Search for the cell housing the specified text and yield its (X, Y) center coordinate. 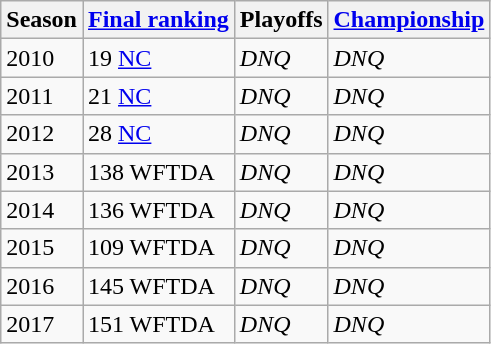
2011 (42, 96)
2013 (42, 172)
2016 (42, 286)
19 NC (158, 58)
145 WFTDA (158, 286)
2015 (42, 248)
2014 (42, 210)
Final ranking (158, 20)
138 WFTDA (158, 172)
136 WFTDA (158, 210)
28 NC (158, 134)
21 NC (158, 96)
Championship (409, 20)
2017 (42, 324)
Season (42, 20)
109 WFTDA (158, 248)
2010 (42, 58)
Playoffs (281, 20)
2012 (42, 134)
151 WFTDA (158, 324)
